Determine the [X, Y] coordinate at the center of the cell enclosing the given text.  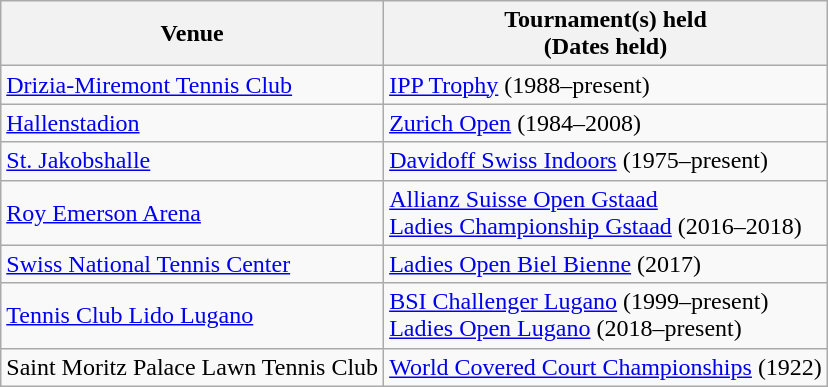
Zurich Open (1984–2008) [606, 123]
Drizia-Miremont Tennis Club [192, 85]
Tournament(s) held(Dates held) [606, 34]
Venue [192, 34]
Allianz Suisse Open GstaadLadies Championship Gstaad (2016–2018) [606, 212]
Tennis Club Lido Lugano [192, 316]
Hallenstadion [192, 123]
World Covered Court Championships (1922) [606, 367]
Swiss National Tennis Center [192, 264]
St. Jakobshalle [192, 161]
BSI Challenger Lugano (1999–present)Ladies Open Lugano (2018–present) [606, 316]
IPP Trophy (1988–present) [606, 85]
Ladies Open Biel Bienne (2017) [606, 264]
Roy Emerson Arena [192, 212]
Saint Moritz Palace Lawn Tennis Club [192, 367]
Davidoff Swiss Indoors (1975–present) [606, 161]
